Find where the given text appears and provide that cell's center as (X, Y) coordinate. 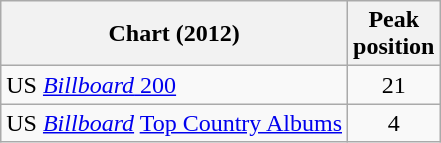
US Billboard 200 (174, 85)
US Billboard Top Country Albums (174, 123)
Peakposition (394, 34)
Chart (2012) (174, 34)
21 (394, 85)
4 (394, 123)
